Locate the cell with the specified text and output its (X, Y) center coordinate. 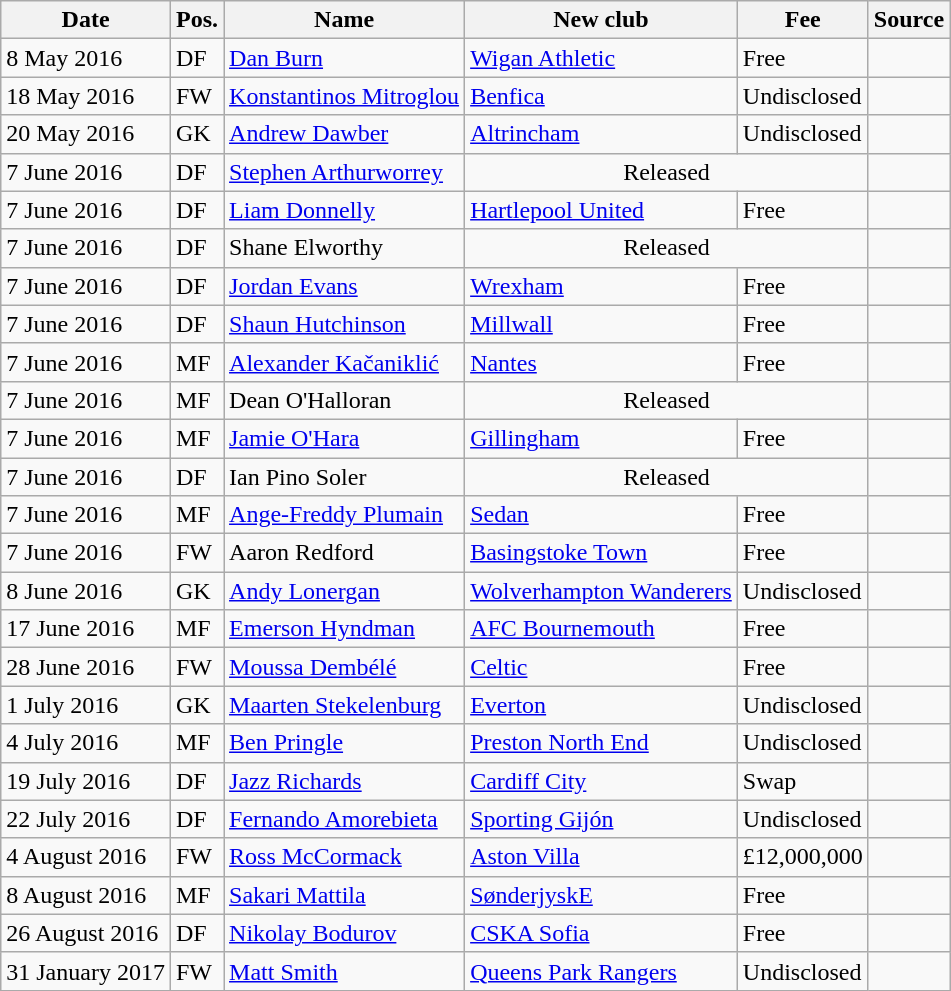
Jazz Richards (344, 781)
20 May 2016 (86, 134)
SønderjyskE (602, 895)
4 August 2016 (86, 857)
19 July 2016 (86, 781)
Everton (602, 705)
New club (602, 20)
Moussa Dembélé (344, 667)
Cardiff City (602, 781)
Konstantinos Mitroglou (344, 96)
Altrincham (602, 134)
18 May 2016 (86, 96)
Nantes (602, 362)
Shane Elworthy (344, 248)
Aaron Redford (344, 553)
Name (344, 20)
31 January 2017 (86, 971)
Benfica (602, 96)
Stephen Arthurworrey (344, 172)
Jamie O'Hara (344, 438)
Jordan Evans (344, 286)
Fee (802, 20)
Basingstoke Town (602, 553)
CSKA Sofia (602, 933)
Dan Burn (344, 58)
22 July 2016 (86, 819)
Fernando Amorebieta (344, 819)
17 June 2016 (86, 629)
8 May 2016 (86, 58)
Sporting Gijón (602, 819)
Dean O'Halloran (344, 400)
Aston Villa (602, 857)
Ian Pino Soler (344, 477)
Millwall (602, 324)
Andy Lonergan (344, 591)
Wolverhampton Wanderers (602, 591)
Swap (802, 781)
Ange-Freddy Plumain (344, 515)
Nikolay Bodurov (344, 933)
Wrexham (602, 286)
Preston North End (602, 743)
£12,000,000 (802, 857)
Hartlepool United (602, 210)
Alexander Kačaniklić (344, 362)
Ben Pringle (344, 743)
Liam Donnelly (344, 210)
Pos. (196, 20)
Date (86, 20)
8 June 2016 (86, 591)
Matt Smith (344, 971)
Wigan Athletic (602, 58)
Sedan (602, 515)
AFC Bournemouth (602, 629)
4 July 2016 (86, 743)
26 August 2016 (86, 933)
Maarten Stekelenburg (344, 705)
Celtic (602, 667)
8 August 2016 (86, 895)
Source (908, 20)
1 July 2016 (86, 705)
28 June 2016 (86, 667)
Emerson Hyndman (344, 629)
Andrew Dawber (344, 134)
Gillingham (602, 438)
Queens Park Rangers (602, 971)
Sakari Mattila (344, 895)
Ross McCormack (344, 857)
Shaun Hutchinson (344, 324)
